From the cell containing the given text, extract its center point as [X, Y] coordinate. 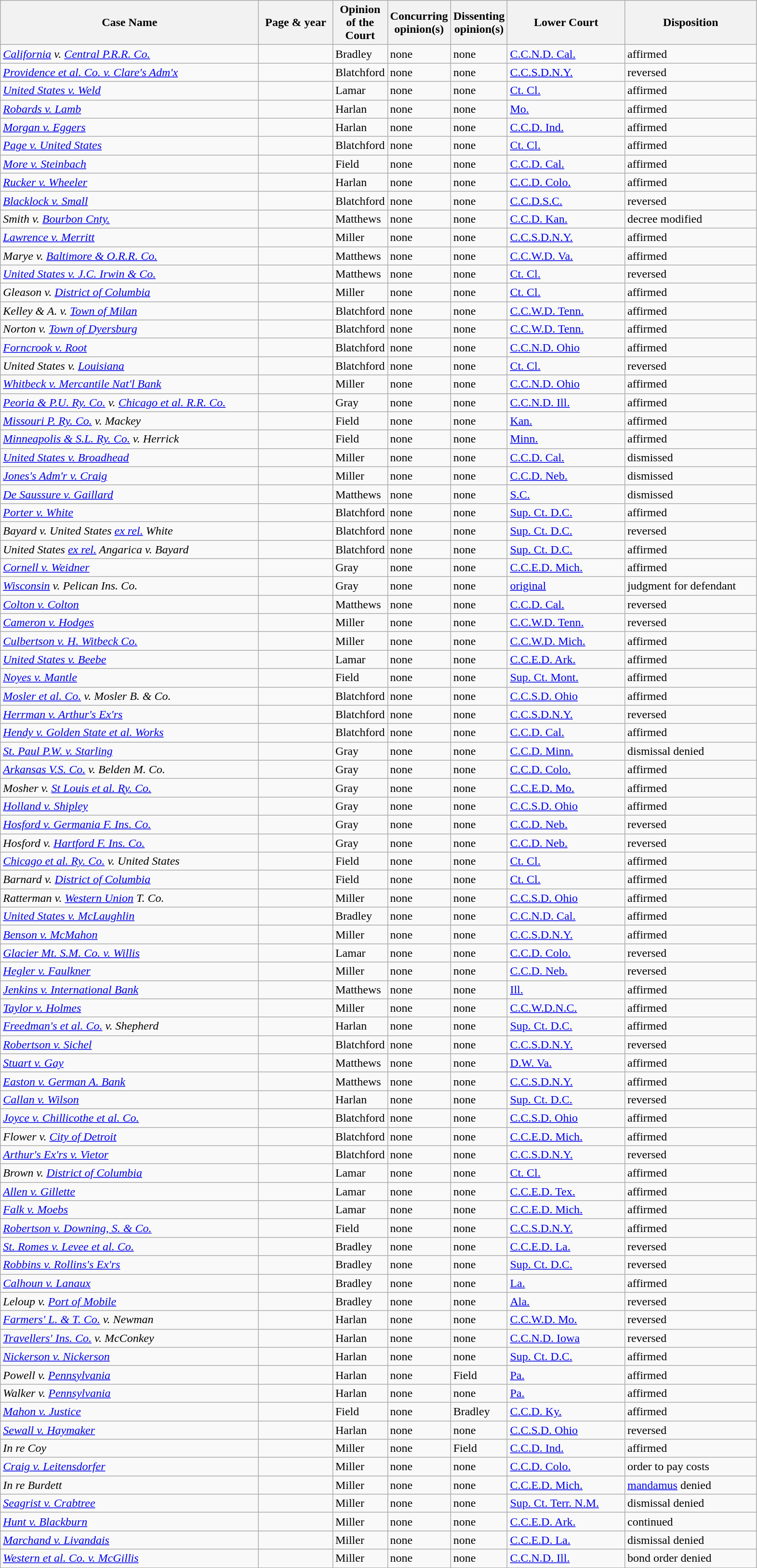
Gleason v. District of Columbia [130, 293]
Ala. [566, 1301]
Smith v. Bourbon Cnty. [130, 219]
Stuart v. Gay [130, 1063]
Robertson v. Sichel [130, 1045]
Mahon v. Justice [130, 1411]
Dissenting opinion(s) [479, 23]
Walker v. Pennsylvania [130, 1393]
Cameron v. Hodges [130, 623]
Morgan v. Eggers [130, 127]
Kelley & A. v. Town of Milan [130, 311]
United States ex rel. Angarica v. Bayard [130, 549]
Hegler v. Faulkner [130, 971]
Calhoun v. Lanaux [130, 1283]
Joyce v. Chillicothe et al. Co. [130, 1118]
C.C.D. Minn. [566, 751]
Colton v. Colton [130, 604]
original [566, 586]
C.C.W.D. Mo. [566, 1320]
Glacier Mt. S.M. Co. v. Willis [130, 953]
Freedman's et al. Co. v. Shepherd [130, 1026]
C.C.W.D.N.C. [566, 1008]
Wisconsin v. Pelican Ins. Co. [130, 586]
United States v. Broadhead [130, 457]
More v. Steinbach [130, 164]
Hosford v. Germania F. Ins. Co. [130, 824]
Barnard v. District of Columbia [130, 880]
Hunt v. Blackburn [130, 1522]
St. Paul P.W. v. Starling [130, 751]
In re Coy [130, 1448]
United States v. J.C. Irwin & Co. [130, 274]
Marye v. Baltimore & O.R.R. Co. [130, 256]
Robertson v. Downing, S. & Co. [130, 1228]
Mosler et al. Co. v. Mosler B. & Co. [130, 696]
judgment for defendant [691, 586]
bond order denied [691, 1558]
mandamus denied [691, 1485]
Page & year [296, 23]
United States v. Weld [130, 91]
Nickerson v. Nickerson [130, 1356]
In re Burdett [130, 1485]
C.C.E.D. Tex. [566, 1192]
Ratterman v. Western Union T. Co. [130, 898]
Craig v. Leitensdorfer [130, 1467]
United States v. Beebe [130, 659]
Page v. United States [130, 146]
Whitbeck v. Mercantile Nat'l Bank [130, 384]
Case Name [130, 23]
Robbins v. Rollins's Ex'rs [130, 1265]
Disposition [691, 23]
C.C.D. Ky. [566, 1411]
Opinion of the Court [360, 23]
Sup. Ct. Terr. N.M. [566, 1503]
Noyes v. Mantle [130, 678]
Sup. Ct. Mont. [566, 678]
D.W. Va. [566, 1063]
Taylor v. Holmes [130, 1008]
continued [691, 1522]
Forncrook v. Root [130, 348]
Cornell v. Weidner [130, 568]
order to pay costs [691, 1467]
Mosher v. St Louis et al. Ry. Co. [130, 788]
S.C. [566, 494]
California v. Central P.R.R. Co. [130, 54]
Herrman v. Arthur's Ex'rs [130, 714]
Easton v. German A. Bank [130, 1081]
C.C.W.D. Va. [566, 256]
Mo. [566, 109]
Holland v. Shipley [130, 806]
Callan v. Wilson [130, 1099]
Arkansas V.S. Co. v. Belden M. Co. [130, 769]
Leloup v. Port of Mobile [130, 1301]
Providence et al. Co. v. Clare's Adm'x [130, 72]
United States v. McLaughlin [130, 916]
Minn. [566, 439]
Brown v. District of Columbia [130, 1173]
Hosford v. Hartford F. Ins. Co. [130, 843]
Jones's Adm'r v. Craig [130, 476]
Rucker v. Wheeler [130, 182]
Lower Court [566, 23]
Western et al. Co. v. McGillis [130, 1558]
Chicago et al. Ry. Co. v. United States [130, 861]
Blacklock v. Small [130, 201]
Bayard v. United States ex rel. White [130, 531]
C.C.D.S.C. [566, 201]
Farmers' L. & T. Co. v. Newman [130, 1320]
Jenkins v. International Bank [130, 990]
decree modified [691, 219]
Ill. [566, 990]
Seagrist v. Crabtree [130, 1503]
St. Romes v. Levee et al. Co. [130, 1246]
United States v. Louisiana [130, 366]
Benson v. McMahon [130, 935]
La. [566, 1283]
Minneapolis & S.L. Ry. Co. v. Herrick [130, 439]
Culbertson v. H. Witbeck Co. [130, 641]
Norton v. Town of Dyersburg [130, 329]
Robards v. Lamb [130, 109]
Powell v. Pennsylvania [130, 1375]
Falk v. Moebs [130, 1210]
Allen v. Gillette [130, 1192]
Lawrence v. Merritt [130, 237]
Hendy v. Golden State et al. Works [130, 733]
Concurring opinion(s) [419, 23]
C.C.D. Kan. [566, 219]
Sewall v. Haymaker [130, 1430]
Travellers' Ins. Co. v. McConkey [130, 1338]
Peoria & P.U. Ry. Co. v. Chicago et al. R.R. Co. [130, 402]
Porter v. White [130, 512]
Flower v. City of Detroit [130, 1136]
Arthur's Ex'rs v. Vietor [130, 1155]
C.C.W.D. Mich. [566, 641]
Kan. [566, 421]
C.C.E.D. Mo. [566, 788]
Marchand v. Livandais [130, 1540]
De Saussure v. Gaillard [130, 494]
C.C.N.D. Iowa [566, 1338]
Missouri P. Ry. Co. v. Mackey [130, 421]
